Provide the [x, y] coordinate of the cell's center where the given text is located.  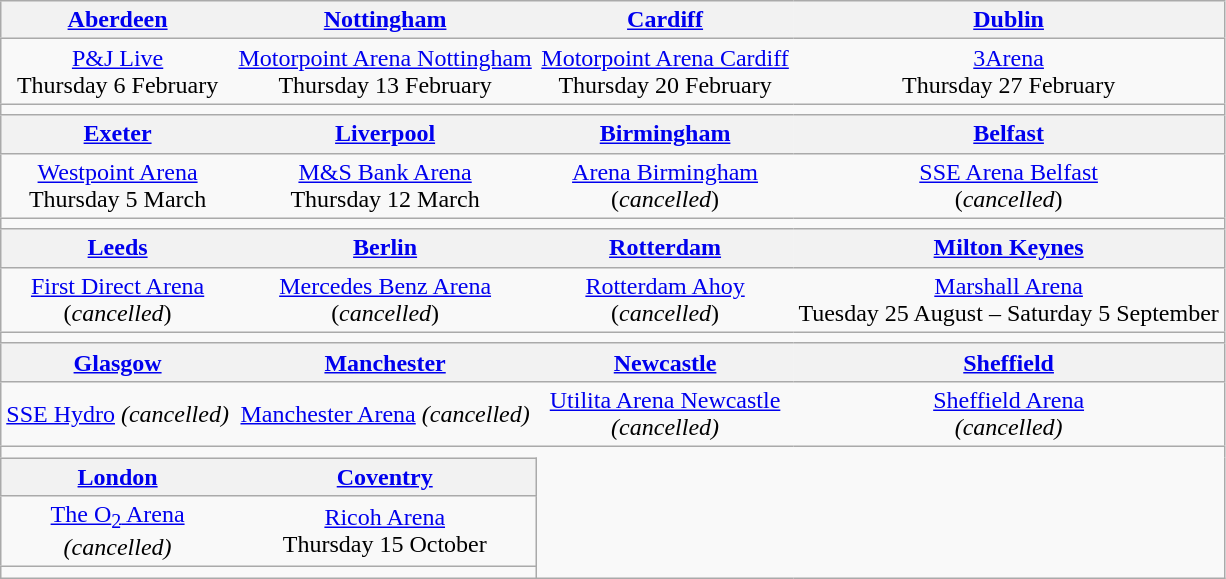
Birmingham [666, 134]
Liverpool [386, 134]
Marshall Arena Tuesday 25 August – Saturday 5 September [1010, 300]
SSE Hydro (cancelled) [118, 414]
Rotterdam Ahoy(cancelled) [666, 300]
Nottingham [386, 20]
Manchester Arena (cancelled) [386, 414]
SSE Arena Belfast(cancelled) [1010, 186]
Coventry [386, 477]
Berlin [386, 248]
3ArenaThursday 27 February [1010, 72]
Glasgow [118, 362]
Cardiff [666, 20]
Dublin [1010, 20]
Belfast [1010, 134]
Motorpoint Arena CardiffThursday 20 February [666, 72]
Exeter [118, 134]
Ricoh ArenaThursday 15 October [386, 532]
Arena Birmingham(cancelled) [666, 186]
Motorpoint Arena NottinghamThursday 13 February [386, 72]
The O2 Arena(cancelled) [118, 532]
P&J LiveThursday 6 February [118, 72]
Aberdeen [118, 20]
Westpoint ArenaThursday 5 March [118, 186]
Sheffield [1010, 362]
London [118, 477]
Newcastle [666, 362]
Milton Keynes [1010, 248]
Manchester [386, 362]
Rotterdam [666, 248]
Leeds [118, 248]
Utilita Arena Newcastle (cancelled) [666, 414]
M&S Bank ArenaThursday 12 March [386, 186]
First Direct Arena(cancelled) [118, 300]
Sheffield Arena (cancelled) [1010, 414]
Mercedes Benz Arena(cancelled) [386, 300]
